Search for the cell housing the specified text and yield its (x, y) center coordinate. 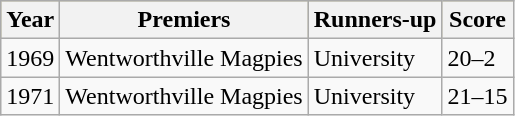
20–2 (478, 58)
1969 (30, 58)
1971 (30, 96)
Score (478, 20)
Year (30, 20)
21–15 (478, 96)
Premiers (184, 20)
Runners-up (375, 20)
